Pinpoint the cell where the given text exists, returning its (X, Y) midpoint coordinate. 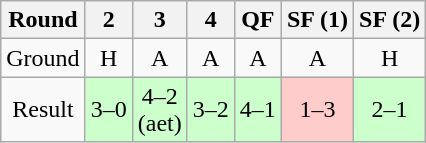
3–0 (108, 110)
4 (210, 20)
SF (2) (390, 20)
Result (43, 110)
2 (108, 20)
4–1 (258, 110)
SF (1) (317, 20)
Ground (43, 58)
3–2 (210, 110)
3 (160, 20)
Round (43, 20)
2–1 (390, 110)
4–2(aet) (160, 110)
1–3 (317, 110)
QF (258, 20)
